Provide the [X, Y] coordinate of the cell's center where the given text is located.  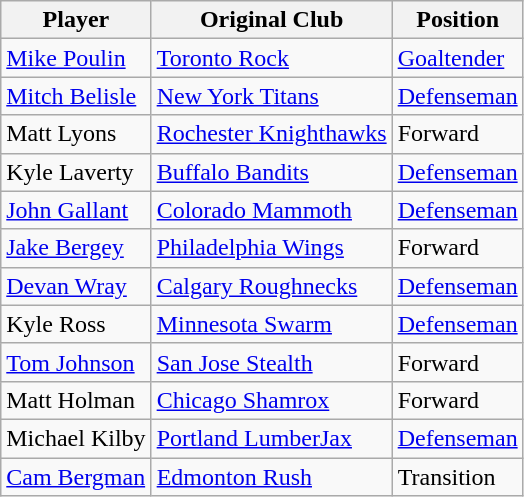
Chicago Shamrox [272, 400]
San Jose Stealth [272, 362]
Portland LumberJax [272, 438]
Transition [458, 477]
Matt Lyons [76, 134]
Mike Poulin [76, 58]
Kyle Laverty [76, 172]
Matt Holman [76, 400]
Kyle Ross [76, 324]
Edmonton Rush [272, 477]
Philadelphia Wings [272, 248]
New York Titans [272, 96]
Rochester Knighthawks [272, 134]
Jake Bergey [76, 248]
Michael Kilby [76, 438]
Colorado Mammoth [272, 210]
Mitch Belisle [76, 96]
Player [76, 20]
Devan Wray [76, 286]
Position [458, 20]
Toronto Rock [272, 58]
Cam Bergman [76, 477]
Calgary Roughnecks [272, 286]
Buffalo Bandits [272, 172]
Original Club [272, 20]
Minnesota Swarm [272, 324]
John Gallant [76, 210]
Tom Johnson [76, 362]
Goaltender [458, 58]
